Extract the [X, Y] coordinate from the center of the cell holding the provided text.  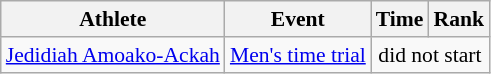
Jedidiah Amoako-Ackah [113, 55]
Men's time trial [298, 55]
did not start [430, 55]
Athlete [113, 19]
Event [298, 19]
Time [400, 19]
Rank [460, 19]
